Search for the cell housing the specified text and yield its (X, Y) center coordinate. 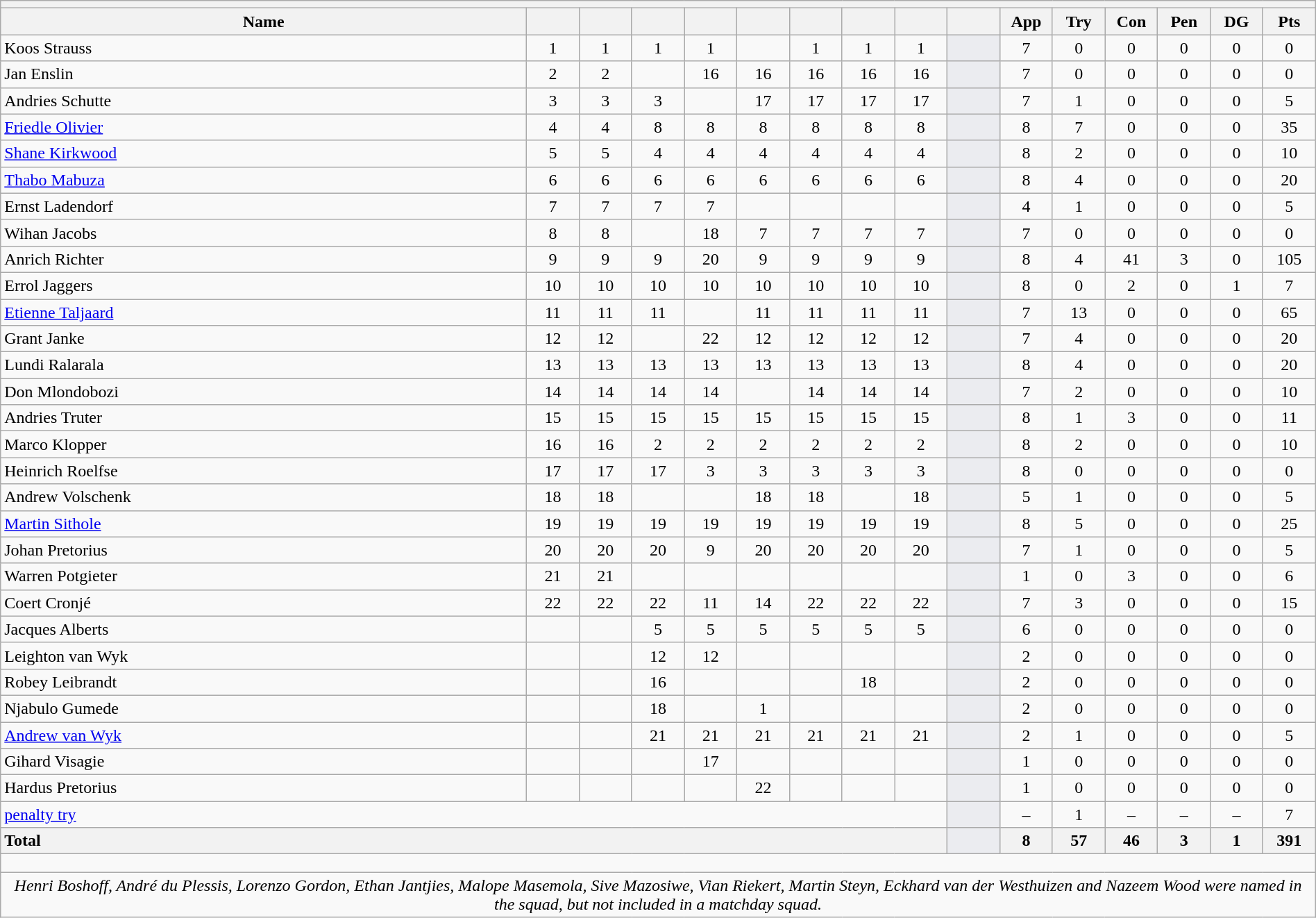
Robey Leibrandt (264, 682)
Etienne Taljaard (264, 312)
DG (1237, 22)
Anrich Richter (264, 259)
Grant Janke (264, 339)
Con (1131, 22)
Warren Potgieter (264, 576)
Andrew Volschenk (264, 497)
57 (1079, 841)
Coert Cronjé (264, 603)
391 (1289, 841)
41 (1131, 259)
Pts (1289, 22)
Martin Sithole (264, 524)
Andries Truter (264, 418)
Hardus Pretorius (264, 788)
Shane Kirkwood (264, 153)
Marco Klopper (264, 444)
Koos Strauss (264, 48)
penalty try (474, 815)
Wihan Jacobs (264, 233)
Lundi Ralarala (264, 365)
46 (1131, 841)
Thabo Mabuza (264, 180)
Try (1079, 22)
Andries Schutte (264, 101)
Leighton van Wyk (264, 656)
Friedle Olivier (264, 127)
Name (264, 22)
35 (1289, 127)
Heinrich Roelfse (264, 471)
Njabulo Gumede (264, 708)
Andrew van Wyk (264, 735)
Pen (1184, 22)
Gihard Visagie (264, 762)
105 (1289, 259)
25 (1289, 524)
Ernst Ladendorf (264, 206)
App (1027, 22)
Jacques Alberts (264, 629)
Errol Jaggers (264, 285)
65 (1289, 312)
Don Mlondobozi (264, 392)
Johan Pretorius (264, 550)
Jan Enslin (264, 74)
Total (474, 841)
